Return [x, y] of the center of cell containing provided text 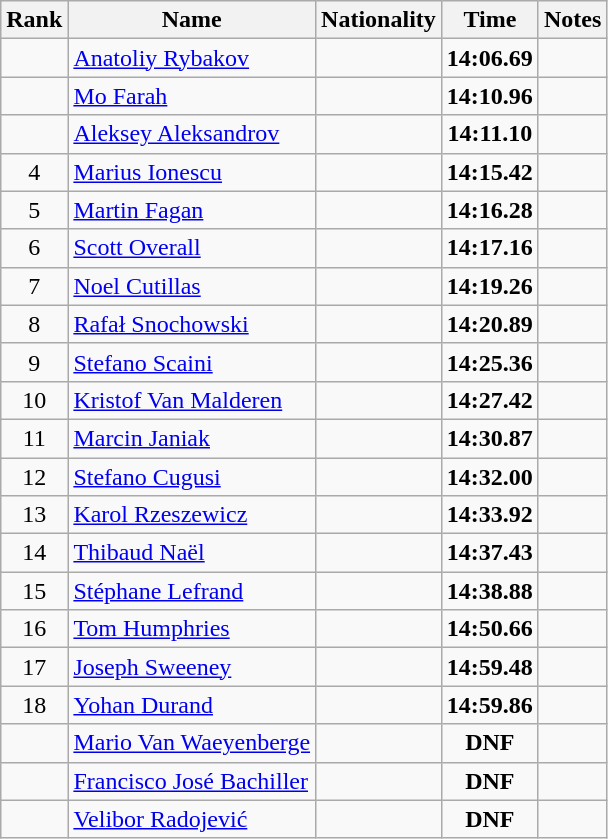
15 [34, 591]
Mario Van Waeyenberge [192, 743]
14:30.87 [490, 438]
8 [34, 324]
Thibaud Naël [192, 553]
Noel Cutillas [192, 286]
Stefano Cugusi [192, 477]
Anatoliy Rybakov [192, 58]
14:20.89 [490, 324]
Karol Rzeszewicz [192, 515]
14:59.86 [490, 705]
Marius Ionescu [192, 172]
Aleksey Aleksandrov [192, 134]
11 [34, 438]
12 [34, 477]
Joseph Sweeney [192, 667]
Tom Humphries [192, 629]
13 [34, 515]
Scott Overall [192, 248]
14:06.69 [490, 58]
14:38.88 [490, 591]
Kristof Van Malderen [192, 400]
Francisco José Bachiller [192, 781]
5 [34, 210]
Yohan Durand [192, 705]
14:19.26 [490, 286]
Marcin Janiak [192, 438]
14:15.42 [490, 172]
Martin Fagan [192, 210]
Nationality [379, 20]
4 [34, 172]
Stefano Scaini [192, 362]
Time [490, 20]
9 [34, 362]
17 [34, 667]
18 [34, 705]
14:50.66 [490, 629]
14:27.42 [490, 400]
Stéphane Lefrand [192, 591]
14:33.92 [490, 515]
14:25.36 [490, 362]
14:11.10 [490, 134]
10 [34, 400]
6 [34, 248]
Mo Farah [192, 96]
14:59.48 [490, 667]
14:32.00 [490, 477]
14:10.96 [490, 96]
16 [34, 629]
14 [34, 553]
Rank [34, 20]
14:16.28 [490, 210]
Notes [572, 20]
Velibor Radojević [192, 819]
7 [34, 286]
Name [192, 20]
14:17.16 [490, 248]
Rafał Snochowski [192, 324]
14:37.43 [490, 553]
